Output the [X, Y] coordinate of the center of the cell containing the given text.  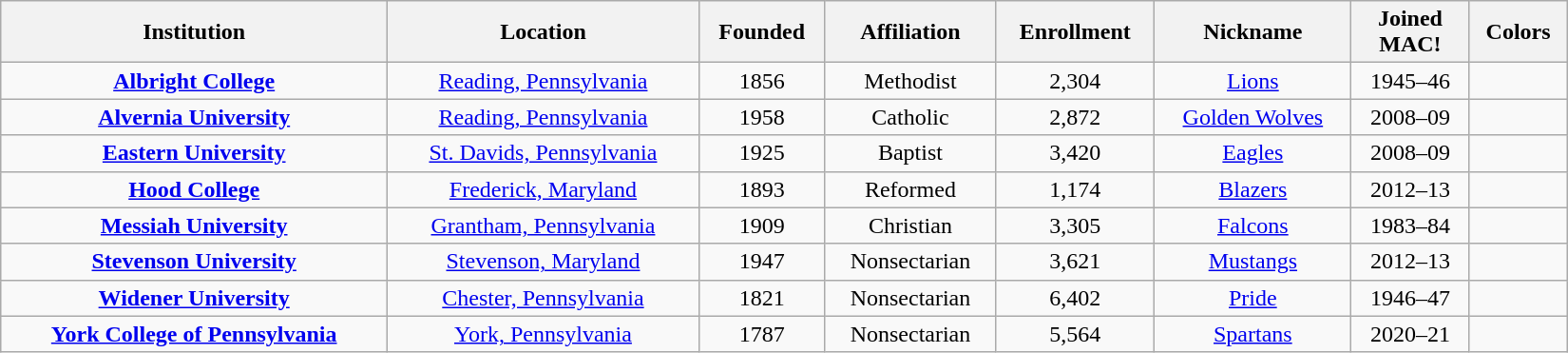
Messiah University [194, 226]
Blazers [1252, 189]
Enrollment [1076, 32]
Albright College [194, 81]
1958 [762, 117]
York College of Pennsylvania [194, 334]
Chester, Pennsylvania [544, 298]
1946–47 [1410, 298]
Lions [1252, 81]
St. Davids, Pennsylvania [544, 153]
2,872 [1076, 117]
1,174 [1076, 189]
Alvernia University [194, 117]
Pride [1252, 298]
1856 [762, 81]
Mustangs [1252, 262]
2,304 [1076, 81]
Catholic [910, 117]
Widener University [194, 298]
3,621 [1076, 262]
Institution [194, 32]
Methodist [910, 81]
Golden Wolves [1252, 117]
Eagles [1252, 153]
1925 [762, 153]
2020–21 [1410, 334]
Christian [910, 226]
1821 [762, 298]
Hood College [194, 189]
Affiliation [910, 32]
Stevenson University [194, 262]
Reformed [910, 189]
1947 [762, 262]
1945–46 [1410, 81]
1787 [762, 334]
Nickname [1252, 32]
Baptist [910, 153]
1893 [762, 189]
Location [544, 32]
Stevenson, Maryland [544, 262]
6,402 [1076, 298]
Spartans [1252, 334]
York, Pennsylvania [544, 334]
Eastern University [194, 153]
Grantham, Pennsylvania [544, 226]
Founded [762, 32]
Frederick, Maryland [544, 189]
1983–84 [1410, 226]
3,420 [1076, 153]
JoinedMAC! [1410, 32]
5,564 [1076, 334]
Colors [1519, 32]
1909 [762, 226]
Falcons [1252, 226]
3,305 [1076, 226]
